Extract the (X, Y) coordinate from the center of the cell holding the provided text.  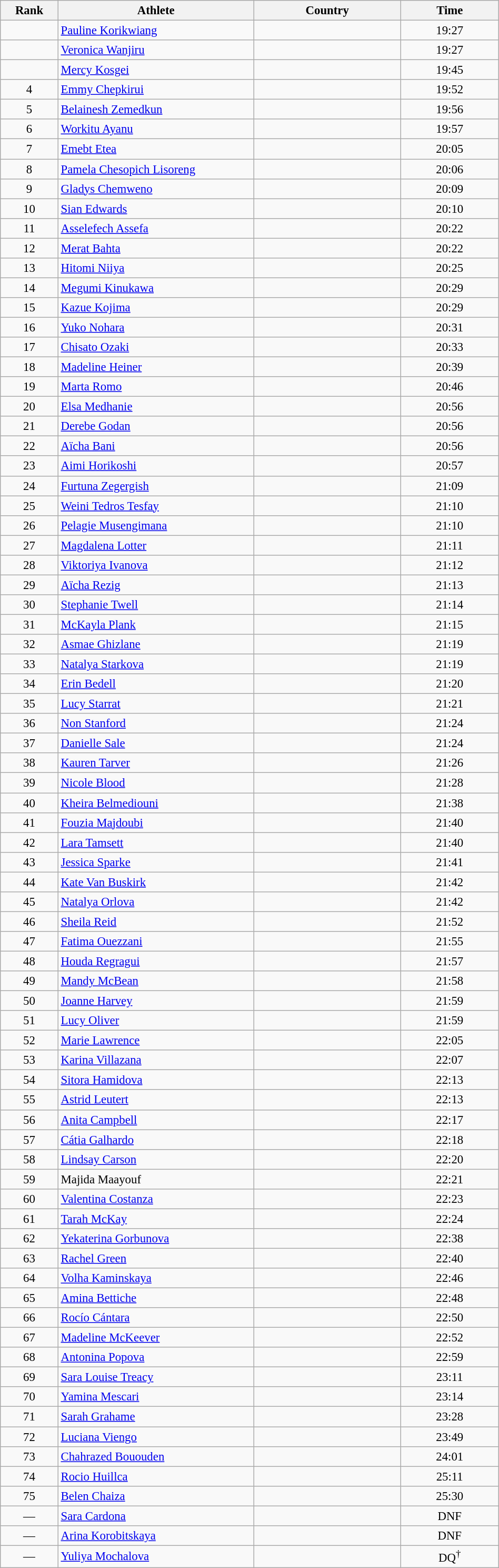
Sara Cardona (156, 1516)
Danielle Sale (156, 743)
18 (29, 367)
31 (29, 624)
Weini Tedros Tesfay (156, 506)
Emmy Chepkirui (156, 90)
Astrid Leutert (156, 1100)
17 (29, 347)
9 (29, 189)
Stephanie Twell (156, 605)
Natalya Starkova (156, 664)
22:52 (450, 1338)
22:07 (450, 1060)
Tarah McKay (156, 1219)
32 (29, 644)
22:38 (450, 1239)
Asmae Ghizlane (156, 644)
23:28 (450, 1417)
Emebt Etea (156, 149)
49 (29, 981)
22:17 (450, 1120)
Pamela Chesopich Lisoreng (156, 169)
Lucy Starrat (156, 704)
Karina Villazana (156, 1060)
Volha Kaminskaya (156, 1278)
59 (29, 1179)
19:52 (450, 90)
Arina Korobitskaya (156, 1536)
71 (29, 1417)
Nicole Blood (156, 783)
20:31 (450, 327)
10 (29, 209)
Mercy Kosgei (156, 70)
22:40 (450, 1258)
Lucy Oliver (156, 1021)
21:52 (450, 922)
39 (29, 783)
Sarah Grahame (156, 1417)
38 (29, 763)
21:12 (450, 565)
21:11 (450, 545)
13 (29, 268)
Jessica Sparke (156, 862)
41 (29, 822)
29 (29, 585)
Sara Louise Treacy (156, 1377)
22:23 (450, 1199)
Belen Chaiza (156, 1496)
Majida Maayouf (156, 1179)
50 (29, 1001)
56 (29, 1120)
25:11 (450, 1476)
65 (29, 1298)
20:05 (450, 149)
21:09 (450, 486)
26 (29, 525)
22 (29, 446)
Time (450, 11)
Sheila Reid (156, 922)
20:06 (450, 169)
33 (29, 664)
DQ† (450, 1556)
72 (29, 1437)
Chisato Ozaki (156, 347)
43 (29, 862)
Yuliya Mochalova (156, 1556)
68 (29, 1357)
7 (29, 149)
19:56 (450, 110)
64 (29, 1278)
73 (29, 1456)
Sian Edwards (156, 209)
Amina Bettiche (156, 1298)
20:10 (450, 209)
Aïcha Rezig (156, 585)
44 (29, 882)
35 (29, 704)
Kate Van Buskirk (156, 882)
75 (29, 1496)
54 (29, 1080)
53 (29, 1060)
67 (29, 1338)
60 (29, 1199)
22:59 (450, 1357)
21 (29, 426)
Asselefech Assefa (156, 228)
20 (29, 407)
57 (29, 1140)
Kheira Belmediouni (156, 803)
23:11 (450, 1377)
11 (29, 228)
Valentina Costanza (156, 1199)
37 (29, 743)
McKayla Plank (156, 624)
20:46 (450, 387)
Lindsay Carson (156, 1159)
45 (29, 902)
74 (29, 1476)
20:09 (450, 189)
Marta Romo (156, 387)
15 (29, 308)
Merat Bahta (156, 248)
Fatima Ouezzani (156, 942)
20:33 (450, 347)
Lara Tamsett (156, 842)
Aimi Horikoshi (156, 466)
Chahrazed Bououden (156, 1456)
21:21 (450, 704)
40 (29, 803)
21:55 (450, 942)
55 (29, 1100)
Country (327, 11)
46 (29, 922)
Cátia Galhardo (156, 1140)
22:50 (450, 1318)
21:28 (450, 783)
69 (29, 1377)
14 (29, 288)
Elsa Medhanie (156, 407)
27 (29, 545)
Rocio Huillca (156, 1476)
Hitomi Niiya (156, 268)
22:20 (450, 1159)
28 (29, 565)
23 (29, 466)
22:24 (450, 1219)
21:13 (450, 585)
21:14 (450, 605)
Furtuna Zegergish (156, 486)
5 (29, 110)
Magdalena Lotter (156, 545)
Veronica Wanjiru (156, 50)
Athlete (156, 11)
70 (29, 1397)
Yekaterina Gorbunova (156, 1239)
Aïcha Bani (156, 446)
23:14 (450, 1397)
Megumi Kinukawa (156, 288)
22:18 (450, 1140)
63 (29, 1258)
Rank (29, 11)
Kazue Kojima (156, 308)
22:48 (450, 1298)
22:05 (450, 1041)
Derebe Godan (156, 426)
19:57 (450, 129)
Marie Lawrence (156, 1041)
Madeline McKeever (156, 1338)
Gladys Chemweno (156, 189)
Sitora Hamidova (156, 1080)
Madeline Heiner (156, 367)
Non Stanford (156, 723)
47 (29, 942)
19:45 (450, 70)
34 (29, 684)
22:21 (450, 1179)
20:25 (450, 268)
22:46 (450, 1278)
25 (29, 506)
16 (29, 327)
Anita Campbell (156, 1120)
20:57 (450, 466)
Luciana Viengo (156, 1437)
30 (29, 605)
Mandy McBean (156, 981)
24:01 (450, 1456)
Pauline Korikwiang (156, 31)
Fouzia Majdoubi (156, 822)
Natalya Orlova (156, 902)
21:15 (450, 624)
Kauren Tarver (156, 763)
42 (29, 842)
Antonina Popova (156, 1357)
Yuko Nohara (156, 327)
12 (29, 248)
Viktoriya Ivanova (156, 565)
Belainesh Zemedkun (156, 110)
Yamina Mescari (156, 1397)
Rachel Green (156, 1258)
61 (29, 1219)
21:41 (450, 862)
21:38 (450, 803)
23:49 (450, 1437)
21:58 (450, 981)
Workitu Ayanu (156, 129)
Houda Regragui (156, 961)
4 (29, 90)
19 (29, 387)
21:57 (450, 961)
62 (29, 1239)
Joanne Harvey (156, 1001)
21:26 (450, 763)
20:39 (450, 367)
8 (29, 169)
48 (29, 961)
36 (29, 723)
6 (29, 129)
24 (29, 486)
25:30 (450, 1496)
Rocío Cántara (156, 1318)
Erin Bedell (156, 684)
51 (29, 1021)
21:20 (450, 684)
52 (29, 1041)
Pelagie Musengimana (156, 525)
66 (29, 1318)
58 (29, 1159)
